Detect which cell encompasses the target text, then output its [x, y] center coordinate. 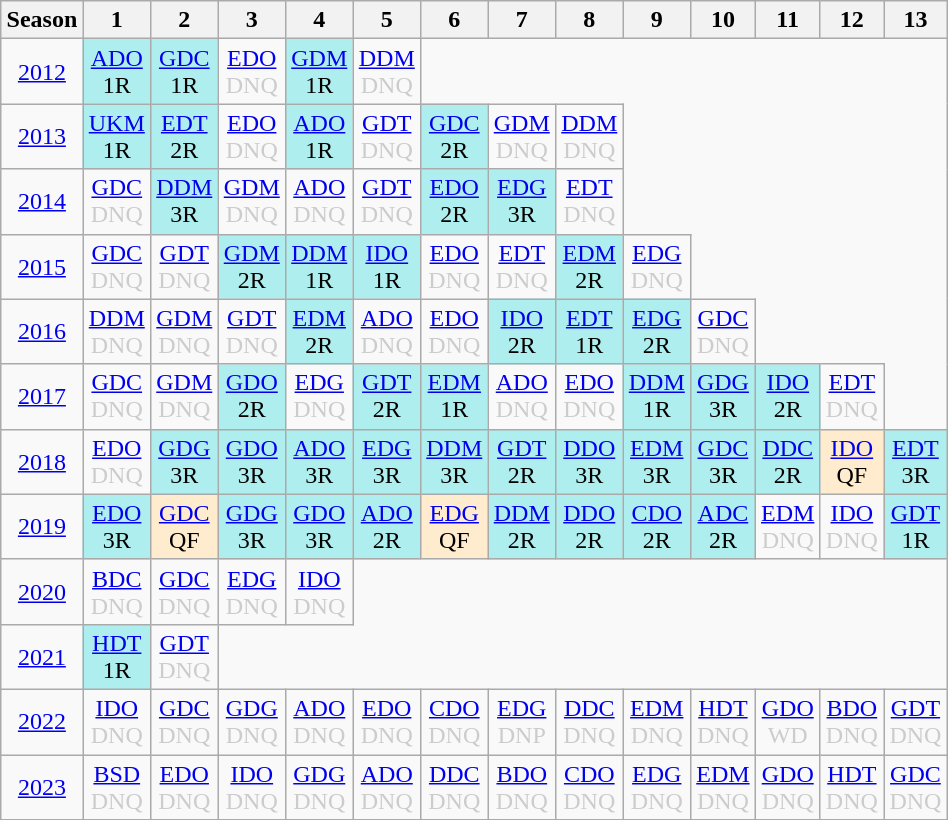
GDO2R [252, 396]
EDGDNP [522, 722]
UKM1R [117, 136]
2021 [42, 656]
DDM2R [522, 526]
2019 [42, 526]
DDO3R [590, 462]
BDCDNQ [117, 592]
8 [590, 20]
2015 [42, 266]
CDO2R [657, 526]
IDO1R [387, 266]
HDT1R [117, 656]
2023 [42, 786]
2020 [42, 592]
EDO2R [455, 202]
EDGQF [455, 526]
GDC1R [185, 72]
GDM1R [320, 72]
2016 [42, 332]
GDT1R [916, 526]
1 [117, 20]
2017 [42, 396]
EDT2R [185, 136]
2018 [42, 462]
5 [387, 20]
EDM3R [657, 462]
11 [788, 20]
4 [320, 20]
2 [185, 20]
9 [657, 20]
13 [916, 20]
2012 [42, 72]
12 [852, 20]
ADO2R [387, 526]
10 [724, 20]
GDCQF [185, 526]
EDM1R [455, 396]
DDC2R [788, 462]
DDO2R [590, 526]
6 [455, 20]
2014 [42, 202]
EDT1R [590, 332]
EDT3R [916, 462]
ADC2R [724, 526]
EDO3R [117, 526]
Season [42, 20]
GDODNQ [788, 786]
GDOWD [788, 722]
ADO3R [320, 462]
2022 [42, 722]
BSDDNQ [117, 786]
IDOQF [852, 462]
3 [252, 20]
GDC2R [455, 136]
EDG2R [657, 332]
GDM2R [252, 266]
7 [522, 20]
2013 [42, 136]
GDC3R [724, 462]
